Scan for the cell matching the given text and deliver its [x, y] coordinate at center. 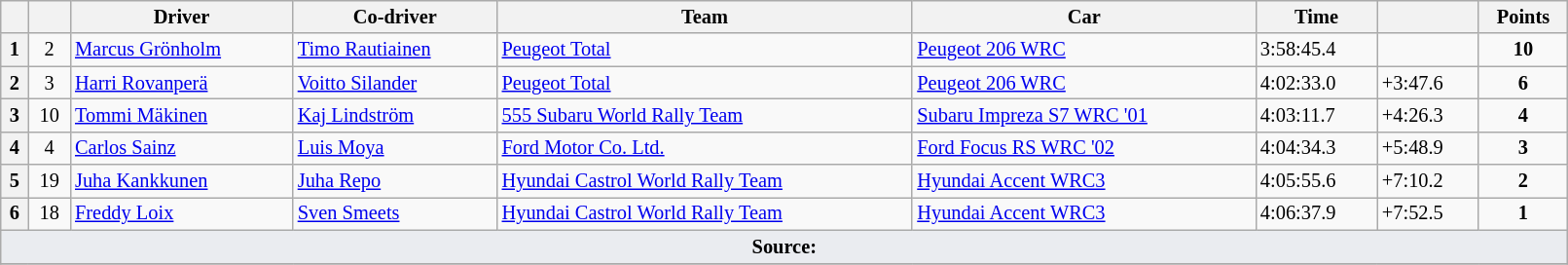
+7:10.2 [1428, 181]
+5:48.9 [1428, 148]
Ford Focus RS WRC '02 [1084, 148]
18 [49, 213]
555 Subaru World Rally Team [705, 115]
4:02:33.0 [1316, 83]
Car [1084, 17]
Sven Smeets [395, 213]
Juha Repo [395, 181]
4:06:37.9 [1316, 213]
5 [15, 181]
Driver [181, 17]
Co-driver [395, 17]
Harri Rovanperä [181, 83]
Points [1523, 17]
Carlos Sainz [181, 148]
Luis Moya [395, 148]
4:03:11.7 [1316, 115]
Marcus Grönholm [181, 50]
+3:47.6 [1428, 83]
Voitto Silander [395, 83]
Time [1316, 17]
19 [49, 181]
+4:26.3 [1428, 115]
Subaru Impreza S7 WRC '01 [1084, 115]
Tommi Mäkinen [181, 115]
Source: [784, 246]
+7:52.5 [1428, 213]
Freddy Loix [181, 213]
4:04:34.3 [1316, 148]
3:58:45.4 [1316, 50]
Timo Rautiainen [395, 50]
Ford Motor Co. Ltd. [705, 148]
Team [705, 17]
Juha Kankkunen [181, 181]
Kaj Lindström [395, 115]
4:05:55.6 [1316, 181]
